Pinpoint the cell where the given text exists, returning its [X, Y] midpoint coordinate. 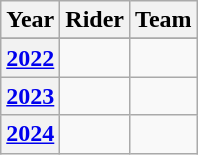
Year [30, 20]
Rider [95, 20]
2024 [30, 134]
2023 [30, 96]
Team [164, 20]
2022 [30, 58]
